From the cell containing the given text, extract its center point as (x, y) coordinate. 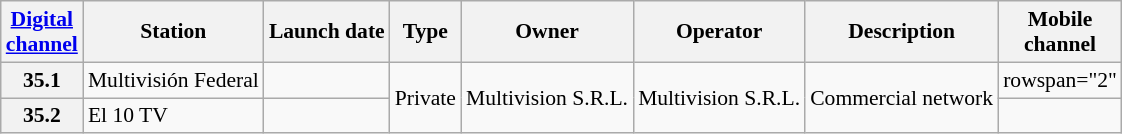
Type (426, 32)
Digitalchannel (42, 32)
Commercial network (902, 98)
rowspan="2" (1060, 80)
Description (902, 32)
Station (174, 32)
35.2 (42, 116)
35.1 (42, 80)
El 10 TV (174, 116)
Multivisión Federal (174, 80)
Launch date (327, 32)
Mobilechannel (1060, 32)
Operator (719, 32)
Owner (547, 32)
Private (426, 98)
